For the text-containing cell, return its midpoint in (X, Y) coordinate format. 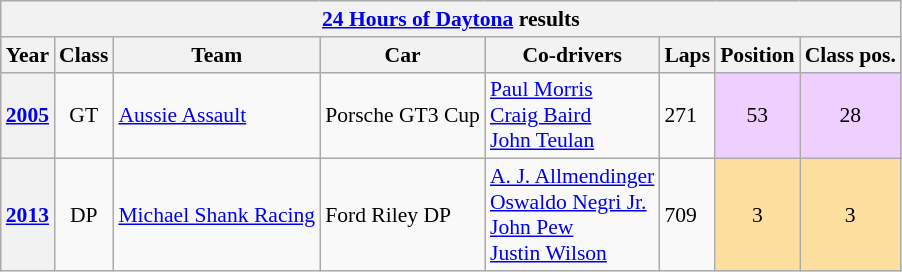
Class (84, 55)
271 (687, 116)
Porsche GT3 Cup (402, 116)
GT (84, 116)
Car (402, 55)
Paul Morris Craig Baird John Teulan (572, 116)
2013 (28, 215)
Ford Riley DP (402, 215)
Team (216, 55)
Laps (687, 55)
Year (28, 55)
53 (757, 116)
A. J. Allmendinger Oswaldo Negri Jr. John Pew Justin Wilson (572, 215)
Aussie Assault (216, 116)
2005 (28, 116)
Position (757, 55)
24 Hours of Daytona results (451, 19)
28 (850, 116)
Class pos. (850, 55)
Co-drivers (572, 55)
DP (84, 215)
Michael Shank Racing (216, 215)
709 (687, 215)
